From the cell containing the given text, extract its center point as (X, Y) coordinate. 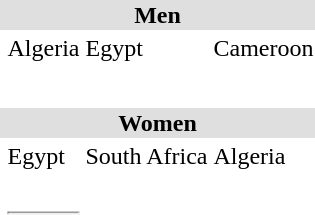
Men (158, 15)
Women (158, 123)
South Africa (146, 156)
Cameroon (264, 48)
